Return [x, y] of the center of cell containing provided text 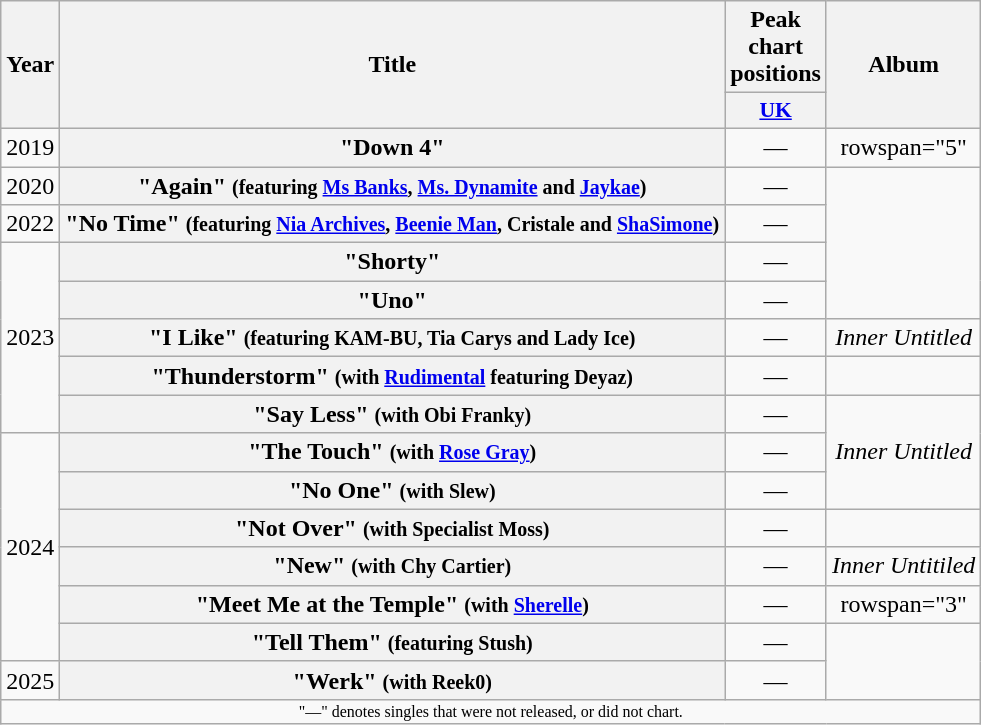
"Meet Me at the Temple" (with Sherelle) [392, 604]
"I Like" (featuring KAM-BU, Tia Carys and Lady Ice) [392, 338]
Year [30, 65]
"—" denotes singles that were not released, or did not chart. [491, 711]
rowspan="3" [903, 604]
"Werk" (with Reek0) [392, 680]
"Thunderstorm" (with Rudimental featuring Deyaz) [392, 376]
"The Touch" (with Rose Gray) [392, 452]
rowspan="5" [903, 147]
2025 [30, 680]
"Say Less" (with Obi Franky) [392, 414]
Peak chart positions [776, 47]
"Shorty" [392, 262]
"New" (with Chy Cartier) [392, 566]
2020 [30, 185]
2023 [30, 338]
2024 [30, 547]
"Tell Them" (featuring Stush) [392, 642]
Inner Untitiled [903, 566]
"Not Over" (with Specialist Moss) [392, 528]
"Uno" [392, 300]
2022 [30, 224]
"Again" (featuring Ms Banks, Ms. Dynamite and Jaykae) [392, 185]
Title [392, 65]
2019 [30, 147]
"Down 4" [392, 147]
UK [776, 111]
"No One" (with Slew) [392, 490]
"No Time" (featuring Nia Archives, Beenie Man, Cristale and ShaSimone) [392, 224]
Album [903, 65]
